Output the (X, Y) coordinate of the center of the cell containing the given text.  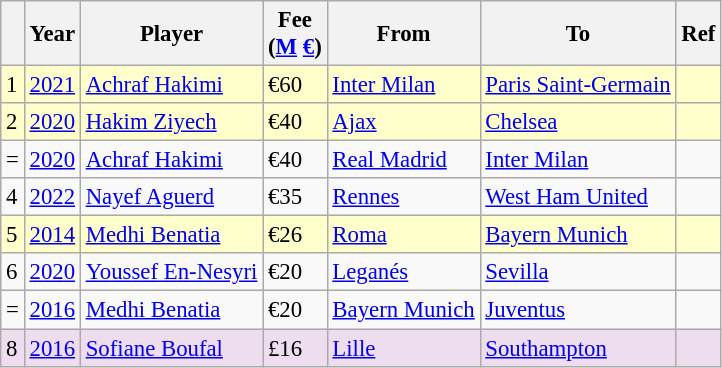
Hakim Ziyech (171, 122)
2021 (52, 85)
Roma (404, 235)
Chelsea (578, 122)
Real Madrid (404, 160)
€60 (295, 85)
4 (12, 197)
€26 (295, 235)
5 (12, 235)
€35 (295, 197)
Player (171, 34)
Southampton (578, 348)
From (404, 34)
£16 (295, 348)
Paris Saint-Germain (578, 85)
Ajax (404, 122)
2022 (52, 197)
1 (12, 85)
Lille (404, 348)
6 (12, 273)
Rennes (404, 197)
To (578, 34)
Nayef Aguerd (171, 197)
Youssef En-Nesyri (171, 273)
2 (12, 122)
Sevilla (578, 273)
Fee(M €) (295, 34)
Ref (698, 34)
2014 (52, 235)
West Ham United (578, 197)
Sofiane Boufal (171, 348)
Leganés (404, 273)
8 (12, 348)
Year (52, 34)
Juventus (578, 310)
